Output the [x, y] coordinate of the center of the cell containing the given text.  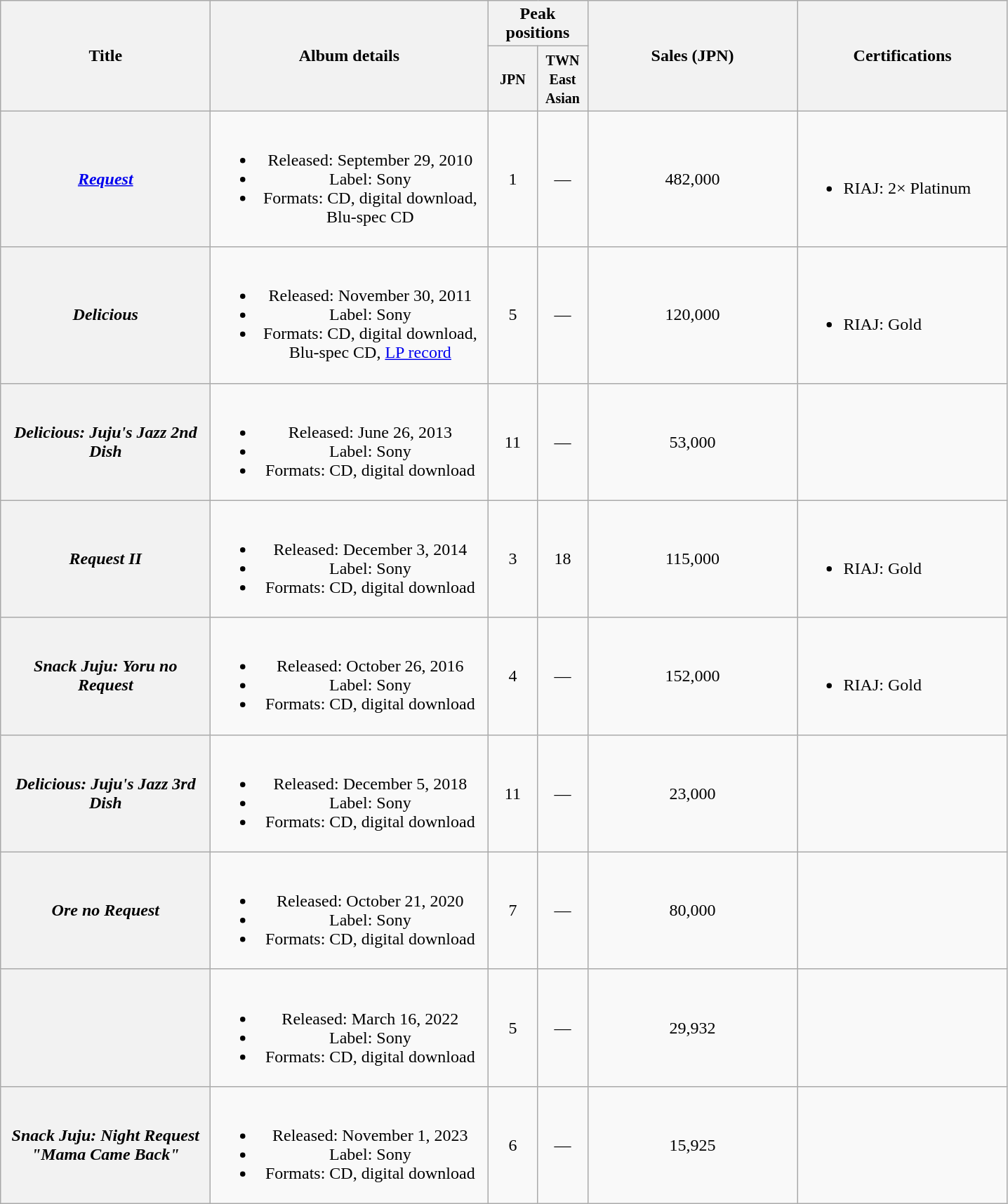
TWN East Asian [563, 79]
JPN [512, 79]
Peak positions [538, 24]
Ore no Request [105, 911]
120,000 [692, 315]
Delicious: Juju's Jazz 3rd Dish [105, 793]
115,000 [692, 558]
Released: November 1, 2023 Label: SonyFormats: CD, digital download [350, 1145]
29,932 [692, 1027]
6 [512, 1145]
1 [512, 179]
18 [563, 558]
Released: December 3, 2014 Label: SonyFormats: CD, digital download [350, 558]
482,000 [692, 179]
RIAJ: 2× Platinum [903, 179]
Released: June 26, 2013 Label: SonyFormats: CD, digital download [350, 442]
Snack Juju: Night Request "Mama Came Back" [105, 1145]
15,925 [692, 1145]
152,000 [692, 676]
Delicious [105, 315]
Released: March 16, 2022 Label: SonyFormats: CD, digital download [350, 1027]
Title [105, 56]
Certifications [903, 56]
Released: October 21, 2020 Label: SonyFormats: CD, digital download [350, 911]
4 [512, 676]
Delicious: Juju's Jazz 2nd Dish [105, 442]
Album details [350, 56]
Released: September 29, 2010 Label: SonyFormats: CD, digital download, Blu-spec CD [350, 179]
53,000 [692, 442]
Released: October 26, 2016 Label: SonyFormats: CD, digital download [350, 676]
Released: November 30, 2011 Label: SonyFormats: CD, digital download, Blu-spec CD, LP record [350, 315]
Request II [105, 558]
80,000 [692, 911]
Request [105, 179]
7 [512, 911]
Snack Juju: Yoru no Request [105, 676]
Released: December 5, 2018 Label: SonyFormats: CD, digital download [350, 793]
3 [512, 558]
23,000 [692, 793]
Sales (JPN) [692, 56]
